Extract the (X, Y) coordinate from the center of the cell holding the provided text.  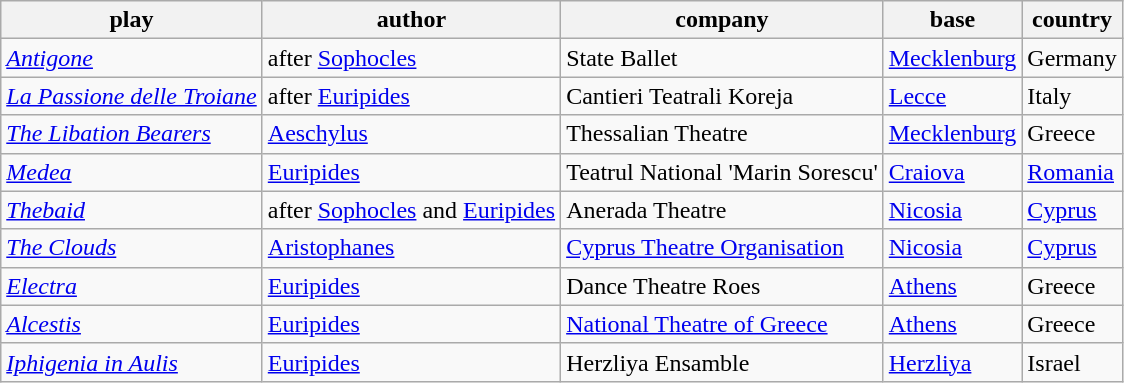
Romania (1072, 172)
State Ballet (722, 58)
after Euripides (411, 96)
Herzliya (952, 362)
base (952, 20)
Germany (1072, 58)
country (1072, 20)
Alcestis (132, 324)
Italy (1072, 96)
Medea (132, 172)
Herzliya Ensamble (722, 362)
Israel (1072, 362)
author (411, 20)
Dance Theatre Roes (722, 286)
Aeschylus (411, 134)
National Theatre of Greece (722, 324)
Antigone (132, 58)
Thessalian Theatre (722, 134)
Aristophanes (411, 248)
Teatrul National 'Marin Sorescu' (722, 172)
Thebaid (132, 210)
play (132, 20)
Cantieri Teatrali Koreja (722, 96)
La Passione delle Troiane (132, 96)
The Clouds (132, 248)
Lecce (952, 96)
Anerada Theatre (722, 210)
Electra (132, 286)
company (722, 20)
Craiova (952, 172)
The Libation Bearers (132, 134)
after Sophocles and Euripides (411, 210)
Cyprus Theatre Organisation (722, 248)
Iphigenia in Aulis (132, 362)
after Sophocles (411, 58)
